Search for the cell housing the specified text and yield its (X, Y) center coordinate. 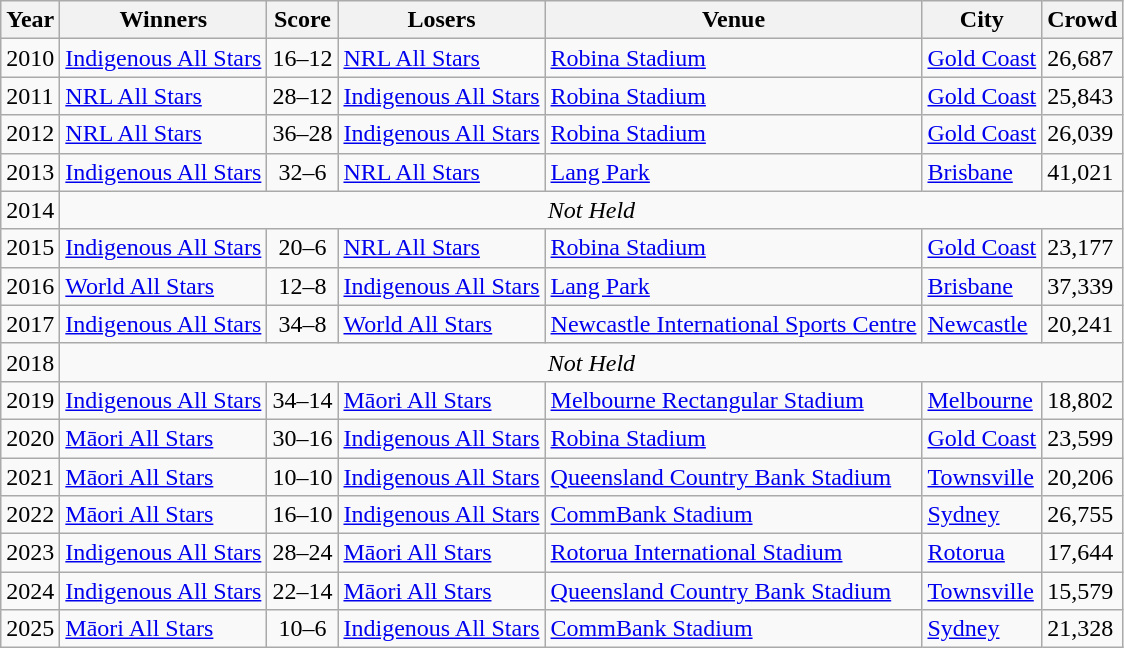
34–14 (302, 400)
Losers (442, 20)
32–6 (302, 172)
Melbourne Rectangular Stadium (734, 400)
16–12 (302, 58)
2010 (30, 58)
Year (30, 20)
20–6 (302, 248)
2025 (30, 629)
26,039 (1082, 134)
26,687 (1082, 58)
26,755 (1082, 515)
Rotorua (982, 553)
Crowd (1082, 20)
18,802 (1082, 400)
20,206 (1082, 477)
2023 (30, 553)
2019 (30, 400)
34–8 (302, 324)
2013 (30, 172)
2016 (30, 286)
28–24 (302, 553)
City (982, 20)
2015 (30, 248)
23,599 (1082, 438)
Rotorua International Stadium (734, 553)
17,644 (1082, 553)
Venue (734, 20)
Newcastle International Sports Centre (734, 324)
2020 (30, 438)
25,843 (1082, 96)
12–8 (302, 286)
Melbourne (982, 400)
20,241 (1082, 324)
Winners (164, 20)
41,021 (1082, 172)
2024 (30, 591)
2018 (30, 362)
37,339 (1082, 286)
28–12 (302, 96)
30–16 (302, 438)
36–28 (302, 134)
Newcastle (982, 324)
22–14 (302, 591)
2012 (30, 134)
21,328 (1082, 629)
2021 (30, 477)
10–6 (302, 629)
10–10 (302, 477)
15,579 (1082, 591)
2014 (30, 210)
2022 (30, 515)
23,177 (1082, 248)
2017 (30, 324)
Score (302, 20)
2011 (30, 96)
16–10 (302, 515)
